Pinpoint the cell where the given text exists, returning its (X, Y) midpoint coordinate. 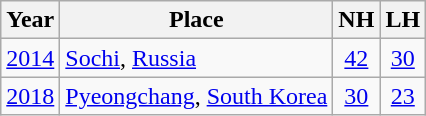
2018 (30, 96)
Place (196, 20)
2014 (30, 58)
23 (403, 96)
NH (356, 20)
Sochi, Russia (196, 58)
Year (30, 20)
Pyeongchang, South Korea (196, 96)
42 (356, 58)
LH (403, 20)
